From the cell containing the given text, extract its center point as (X, Y) coordinate. 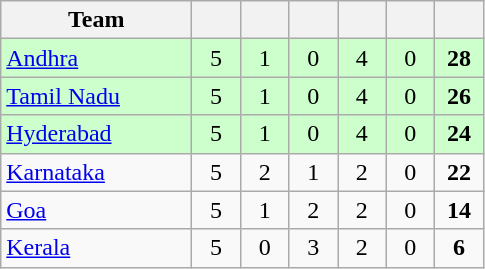
Karnataka (96, 172)
Kerala (96, 248)
Andhra (96, 58)
26 (460, 96)
6 (460, 248)
28 (460, 58)
22 (460, 172)
Hyderabad (96, 134)
24 (460, 134)
Team (96, 20)
14 (460, 210)
Goa (96, 210)
3 (314, 248)
Tamil Nadu (96, 96)
